Determine the (X, Y) coordinate at the center of the cell enclosing the given text.  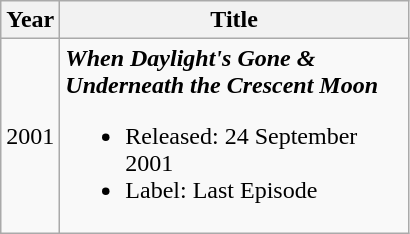
Title (234, 20)
2001 (30, 136)
Year (30, 20)
When Daylight's Gone & Underneath the Crescent MoonReleased: 24 September 2001Label: Last Episode (234, 136)
